Pinpoint the cell where the given text exists, returning its [X, Y] midpoint coordinate. 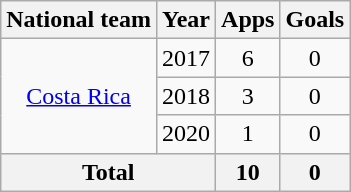
10 [248, 172]
2018 [186, 96]
National team [79, 20]
3 [248, 96]
Costa Rica [79, 96]
Total [108, 172]
6 [248, 58]
Goals [315, 20]
2020 [186, 134]
Apps [248, 20]
Year [186, 20]
2017 [186, 58]
1 [248, 134]
